Locate the cell with the specified text and output its [x, y] center coordinate. 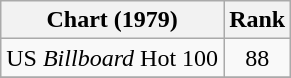
Rank [258, 20]
88 [258, 58]
US Billboard Hot 100 [112, 58]
Chart (1979) [112, 20]
